Extract the (X, Y) coordinate from the center of the cell holding the provided text.  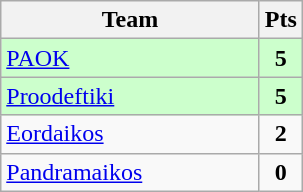
2 (280, 134)
Proodeftiki (130, 96)
PAOK (130, 58)
0 (280, 172)
Pts (280, 20)
Pandramaikos (130, 172)
Team (130, 20)
Eordaikos (130, 134)
